Determine the [x, y] coordinate at the center of the cell enclosing the given text.  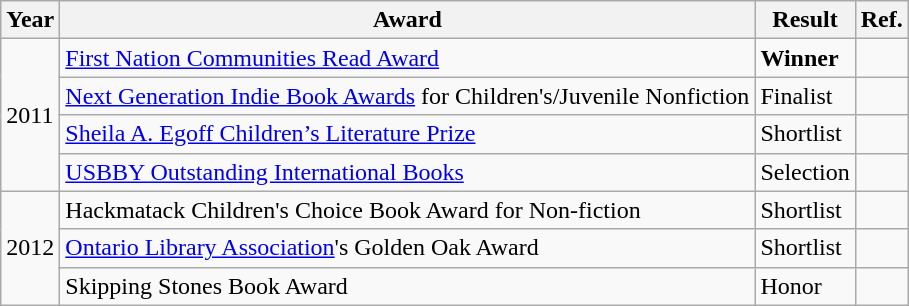
Skipping Stones Book Award [408, 286]
2011 [30, 115]
2012 [30, 248]
Ref. [882, 20]
Result [805, 20]
Sheila A. Egoff Children’s Literature Prize [408, 134]
Finalist [805, 96]
Hackmatack Children's Choice Book Award for Non-fiction [408, 210]
Ontario Library Association's Golden Oak Award [408, 248]
Next Generation Indie Book Awards for Children's/Juvenile Nonfiction [408, 96]
Winner [805, 58]
Selection [805, 172]
Award [408, 20]
Year [30, 20]
Honor [805, 286]
First Nation Communities Read Award [408, 58]
USBBY Outstanding International Books [408, 172]
